Provide the (X, Y) coordinate of the cell's center where the given text is located.  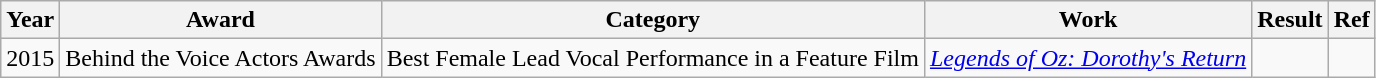
Legends of Oz: Dorothy's Return (1088, 58)
Result (1290, 20)
Award (220, 20)
Ref (1352, 20)
Best Female Lead Vocal Performance in a Feature Film (652, 58)
Year (30, 20)
2015 (30, 58)
Work (1088, 20)
Category (652, 20)
Behind the Voice Actors Awards (220, 58)
